Extract the (x, y) coordinate from the center of the cell holding the provided text.  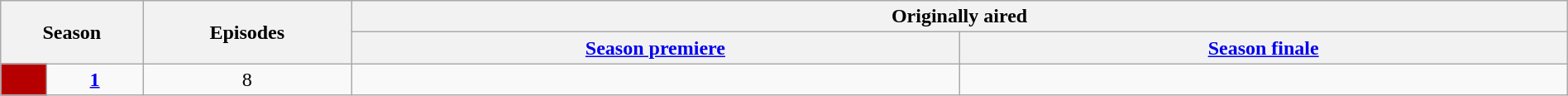
Originally aired (959, 17)
Season finale (1264, 48)
1 (94, 79)
Episodes (247, 32)
Season premiere (655, 48)
8 (247, 79)
Season (72, 32)
